Locate the cell with the specified text and output its [X, Y] center coordinate. 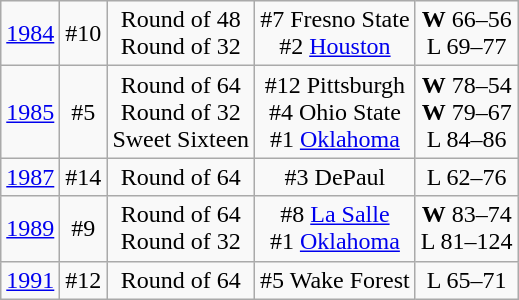
#5 Wake Forest [336, 280]
Round of 64Round of 32 [181, 228]
#14 [84, 177]
1991 [30, 280]
#8 La Salle#1 Oklahoma [336, 228]
#10 [84, 34]
1989 [30, 228]
W 83–74L 81–124 [466, 228]
#12 Pittsburgh#4 Ohio State#1 Oklahoma [336, 112]
#9 [84, 228]
#7 Fresno State#2 Houston [336, 34]
#5 [84, 112]
#3 DePaul [336, 177]
1985 [30, 112]
L 65–71 [466, 280]
W 66–56L 69–77 [466, 34]
Round of 64Round of 32Sweet Sixteen [181, 112]
#12 [84, 280]
1987 [30, 177]
L 62–76 [466, 177]
W 78–54W 79–67L 84–86 [466, 112]
1984 [30, 34]
Round of 48Round of 32 [181, 34]
